Detect which cell encompasses the target text, then output its [X, Y] center coordinate. 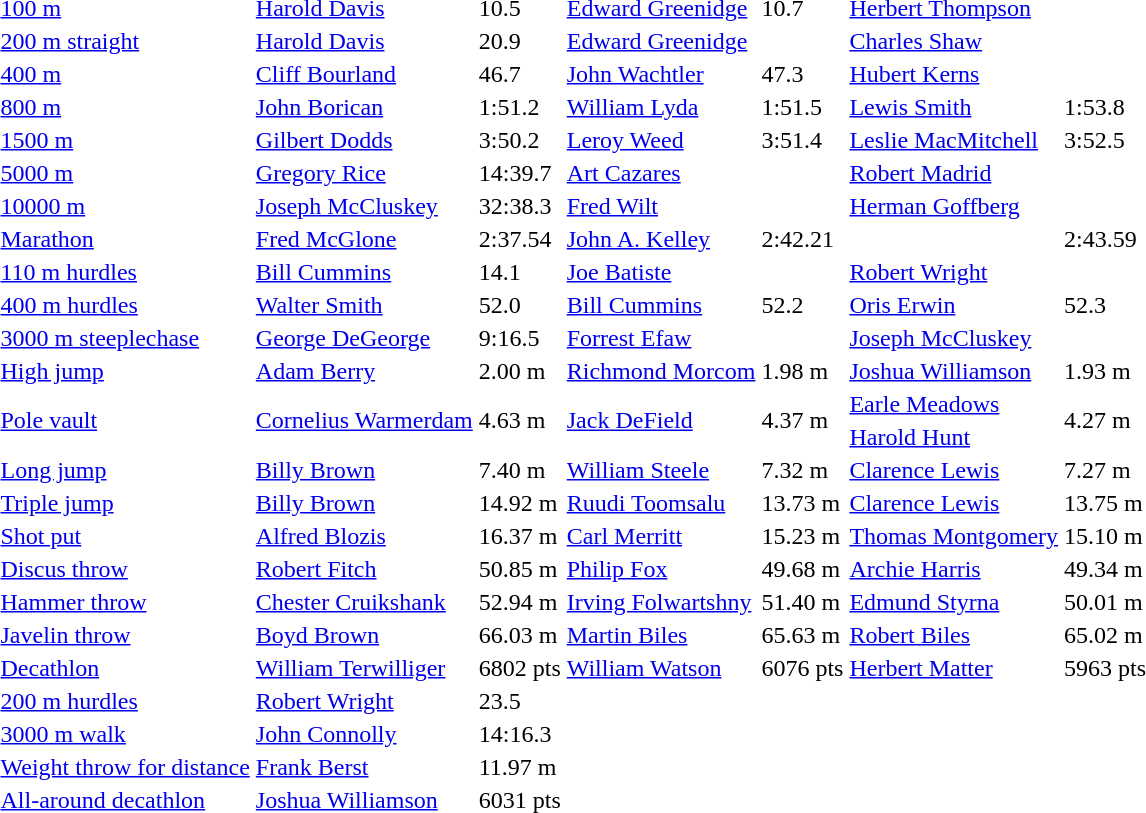
Robert Fitch [364, 569]
66.03 m [520, 635]
Martin Biles [661, 635]
47.3 [802, 74]
14.1 [520, 272]
Lewis Smith [954, 107]
Joe Batiste [661, 272]
4.63 m [520, 420]
John A. Kelley [661, 239]
William Steele [661, 470]
Leroy Weed [661, 140]
John Wachtler [661, 74]
1.98 m [802, 371]
William Terwilliger [364, 668]
Herman Goffberg [954, 206]
Edmund Styrna [954, 602]
7.40 m [520, 470]
20.9 [520, 41]
51.40 m [802, 602]
Irving Folwartshny [661, 602]
23.5 [520, 701]
Walter Smith [364, 305]
Chester Cruikshank [364, 602]
32:38.3 [520, 206]
Fred Wilt [661, 206]
William Watson [661, 668]
Earle Meadows [954, 404]
Robert Madrid [954, 173]
John Borican [364, 107]
2:37.54 [520, 239]
Oris Erwin [954, 305]
Philip Fox [661, 569]
15.23 m [802, 536]
49.68 m [802, 569]
Ruudi Toomsalu [661, 503]
Thomas Montgomery [954, 536]
14:16.3 [520, 734]
Cliff Bourland [364, 74]
William Lyda [661, 107]
3:51.4 [802, 140]
Leslie MacMitchell [954, 140]
Herbert Matter [954, 668]
1:51.2 [520, 107]
1:51.5 [802, 107]
Archie Harris [954, 569]
Joshua Williamson [954, 371]
16.37 m [520, 536]
52.0 [520, 305]
52.94 m [520, 602]
65.63 m [802, 635]
46.7 [520, 74]
4.37 m [802, 420]
Robert Biles [954, 635]
50.85 m [520, 569]
Harold Davis [364, 41]
Cornelius Warmerdam [364, 420]
2:42.21 [802, 239]
Jack DeField [661, 420]
14.92 m [520, 503]
Richmond Morcom [661, 371]
14:39.7 [520, 173]
7.32 m [802, 470]
6802 pts [520, 668]
Gregory Rice [364, 173]
Alfred Blozis [364, 536]
3:50.2 [520, 140]
Fred McGlone [364, 239]
2.00 m [520, 371]
Frank Berst [364, 767]
9:16.5 [520, 338]
52.2 [802, 305]
13.73 m [802, 503]
George DeGeorge [364, 338]
Harold Hunt [954, 437]
Charles Shaw [954, 41]
Hubert Kerns [954, 74]
Adam Berry [364, 371]
Edward Greenidge [661, 41]
John Connolly [364, 734]
11.97 m [520, 767]
Gilbert Dodds [364, 140]
Carl Merritt [661, 536]
Boyd Brown [364, 635]
Forrest Efaw [661, 338]
Art Cazares [661, 173]
6076 pts [802, 668]
